Identify which cell holds the provided text, then report its [X, Y] central coordinate. 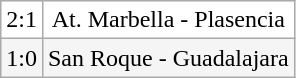
San Roque - Guadalajara [168, 58]
At. Marbella - Plasencia [168, 20]
2:1 [22, 20]
1:0 [22, 58]
